Search for the cell housing the specified text and yield its [X, Y] center coordinate. 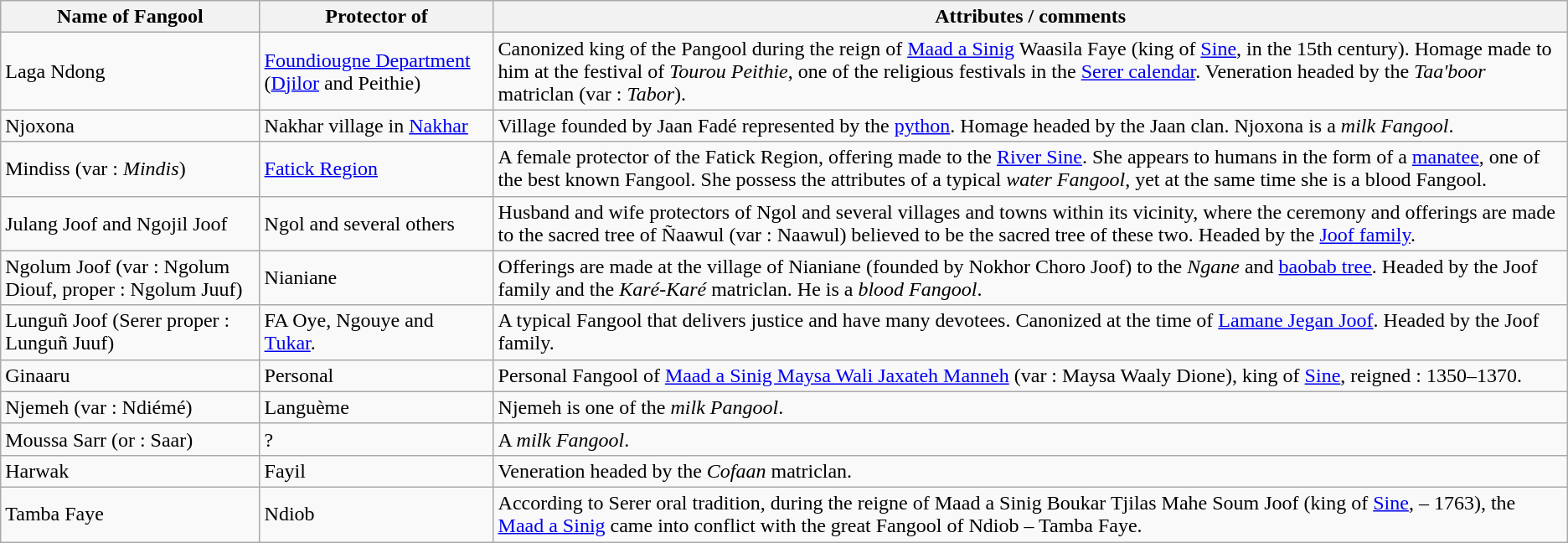
Nianiane [377, 278]
Veneration headed by the Cofaan matriclan. [1030, 471]
Harwak [131, 471]
A milk Fangool. [1030, 439]
Protector of [377, 17]
Fatick Region [377, 169]
Village founded by Jaan Fadé represented by the python. Homage headed by the Jaan clan. Njoxona is a milk Fangool. [1030, 126]
Nakhar village in Nakhar [377, 126]
Ngolum Joof (var : Ngolum Diouf, proper : Ngolum Juuf) [131, 278]
Julang Joof and Ngojil Joof [131, 223]
Ngol and several others [377, 223]
Laga Ndong [131, 71]
Ginaaru [131, 375]
Languème [377, 407]
Name of Fangool [131, 17]
FA Oye, Ngouye and Tukar. [377, 332]
Lunguñ Joof (Serer proper : Lunguñ Juuf) [131, 332]
A typical Fangool that delivers justice and have many devotees. Canonized at the time of Lamane Jegan Joof. Headed by the Joof family. [1030, 332]
Njemeh is one of the milk Pangool. [1030, 407]
Njoxona [131, 126]
Ndiob [377, 515]
Fayil [377, 471]
Moussa Sarr (or : Saar) [131, 439]
? [377, 439]
Njemeh (var : Ndiémé) [131, 407]
Mindiss (var : Mindis) [131, 169]
Tamba Faye [131, 515]
Personal [377, 375]
Personal Fangool of Maad a Sinig Maysa Wali Jaxateh Manneh (var : Maysa Waaly Dione), king of Sine, reigned : 1350–1370. [1030, 375]
Foundiougne Department (Djilor and Peithie) [377, 71]
Attributes / comments [1030, 17]
